Output the [x, y] coordinate of the center of the cell containing the given text.  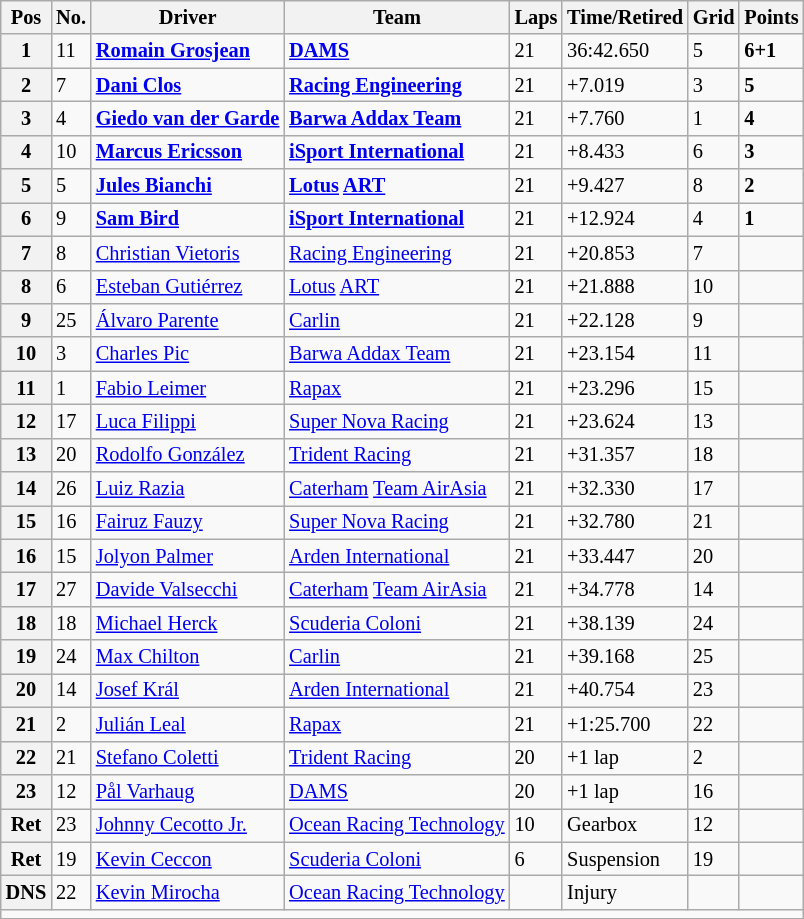
+7.019 [625, 85]
+40.754 [625, 690]
36:42.650 [625, 51]
Rodolfo González [188, 455]
Esteban Gutiérrez [188, 287]
Stefano Coletti [188, 758]
Davide Valsecchi [188, 589]
Romain Grosjean [188, 51]
+12.924 [625, 219]
Grid [714, 17]
Kevin Mirocha [188, 892]
+1:25.700 [625, 724]
Fabio Leimer [188, 388]
Max Chilton [188, 657]
Laps [536, 17]
Luiz Razia [188, 489]
Álvaro Parente [188, 320]
27 [71, 589]
Michael Herck [188, 623]
26 [71, 489]
Pål Varhaug [188, 791]
+23.624 [625, 421]
Sam Bird [188, 219]
+31.357 [625, 455]
Suspension [625, 859]
+38.139 [625, 623]
+22.128 [625, 320]
6+1 [771, 51]
+23.154 [625, 354]
Charles Pic [188, 354]
Dani Clos [188, 85]
+32.780 [625, 522]
+39.168 [625, 657]
Christian Vietoris [188, 253]
Driver [188, 17]
DNS [26, 892]
+8.433 [625, 152]
Kevin Ceccon [188, 859]
Time/Retired [625, 17]
+7.760 [625, 118]
+33.447 [625, 556]
+23.296 [625, 388]
Julián Leal [188, 724]
No. [71, 17]
Fairuz Fauzy [188, 522]
+34.778 [625, 589]
+32.330 [625, 489]
Giedo van der Garde [188, 118]
+9.427 [625, 186]
+21.888 [625, 287]
Gearbox [625, 825]
Marcus Ericsson [188, 152]
Points [771, 17]
Injury [625, 892]
Jules Bianchi [188, 186]
Johnny Cecotto Jr. [188, 825]
+20.853 [625, 253]
Jolyon Palmer [188, 556]
Pos [26, 17]
Josef Král [188, 690]
Team [396, 17]
Luca Filippi [188, 421]
